Return (x, y) of the center of cell containing provided text 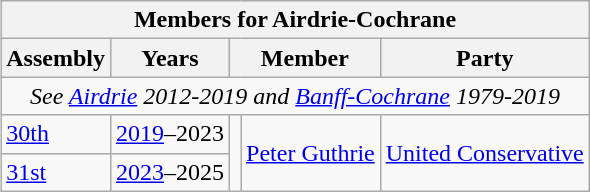
See Airdrie 2012-2019 and Banff-Cochrane 1979-2019 (296, 96)
2023–2025 (170, 172)
Party (484, 58)
Member (304, 58)
2019–2023 (170, 134)
Members for Airdrie-Cochrane (296, 20)
30th (56, 134)
Assembly (56, 58)
31st (56, 172)
Years (170, 58)
Peter Guthrie (311, 153)
United Conservative (484, 153)
